Capture the cell that displays the provided text and extract its [x, y] central coordinate. 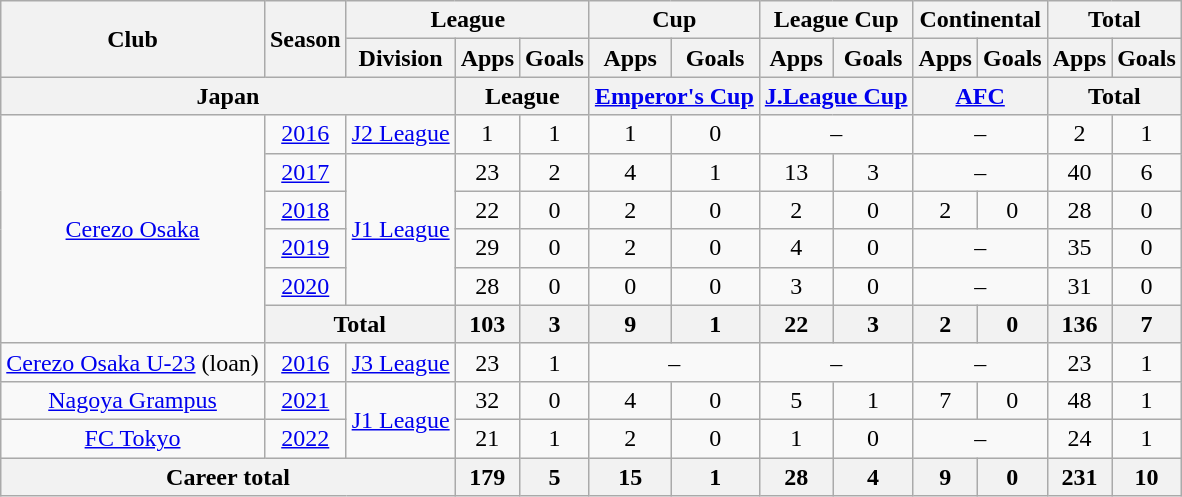
48 [1079, 400]
13 [796, 172]
2020 [305, 286]
Cerezo Osaka [133, 229]
AFC [980, 96]
2021 [305, 400]
Cerezo Osaka U-23 (loan) [133, 362]
136 [1079, 324]
10 [1147, 477]
2022 [305, 438]
J3 League [400, 362]
31 [1079, 286]
2017 [305, 172]
FC Tokyo [133, 438]
J.League Cup [836, 96]
2019 [305, 248]
Continental [980, 20]
2018 [305, 210]
35 [1079, 248]
103 [487, 324]
Japan [228, 96]
179 [487, 477]
15 [630, 477]
21 [487, 438]
Division [400, 58]
32 [487, 400]
League Cup [836, 20]
Season [305, 39]
J2 League [400, 134]
231 [1079, 477]
Emperor's Cup [674, 96]
Cup [674, 20]
6 [1147, 172]
Nagoya Grampus [133, 400]
Club [133, 39]
24 [1079, 438]
Career total [228, 477]
29 [487, 248]
40 [1079, 172]
